For the text-containing cell, return its midpoint in (X, Y) coordinate format. 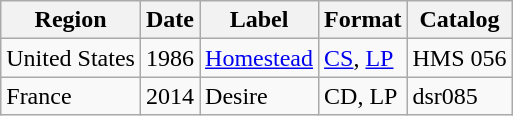
1986 (170, 58)
CD, LP (363, 96)
Date (170, 20)
Homestead (260, 58)
HMS 056 (460, 58)
Label (260, 20)
Format (363, 20)
dsr085 (460, 96)
Region (71, 20)
Catalog (460, 20)
Desire (260, 96)
CS, LP (363, 58)
United States (71, 58)
2014 (170, 96)
France (71, 96)
